Scan for the cell matching the given text and deliver its (x, y) coordinate at center. 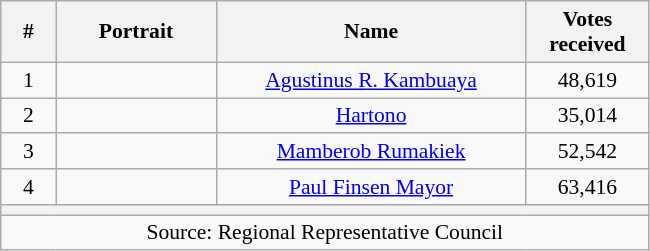
Name (371, 32)
Source: Regional Representative Council (325, 233)
3 (28, 152)
1 (28, 80)
Hartono (371, 116)
52,542 (588, 152)
# (28, 32)
Mamberob Rumakiek (371, 152)
2 (28, 116)
Paul Finsen Mayor (371, 187)
4 (28, 187)
48,619 (588, 80)
Agustinus R. Kambuaya (371, 80)
Portrait (136, 32)
63,416 (588, 187)
Votes received (588, 32)
35,014 (588, 116)
